Identify which cell holds the provided text, then report its (x, y) central coordinate. 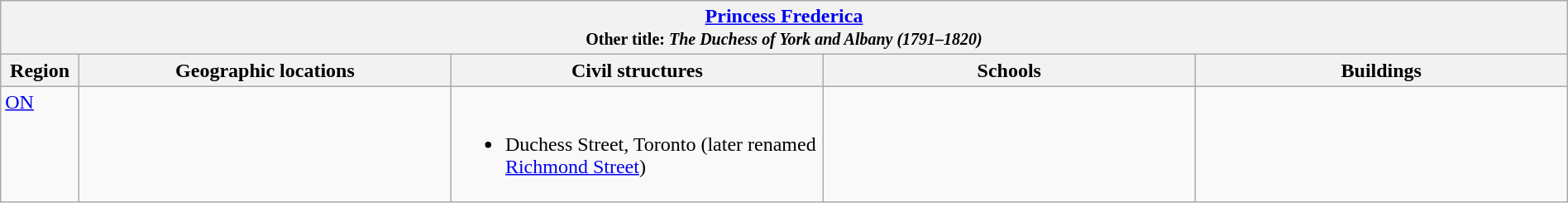
Buildings (1381, 70)
Duchess Street, Toronto (later renamed Richmond Street) (637, 144)
Schools (1009, 70)
Civil structures (637, 70)
ON (40, 144)
Region (40, 70)
Princess FredericaOther title: The Duchess of York and Albany (1791–1820) (784, 28)
Geographic locations (265, 70)
